For the text-containing cell, return its midpoint in [X, Y] coordinate format. 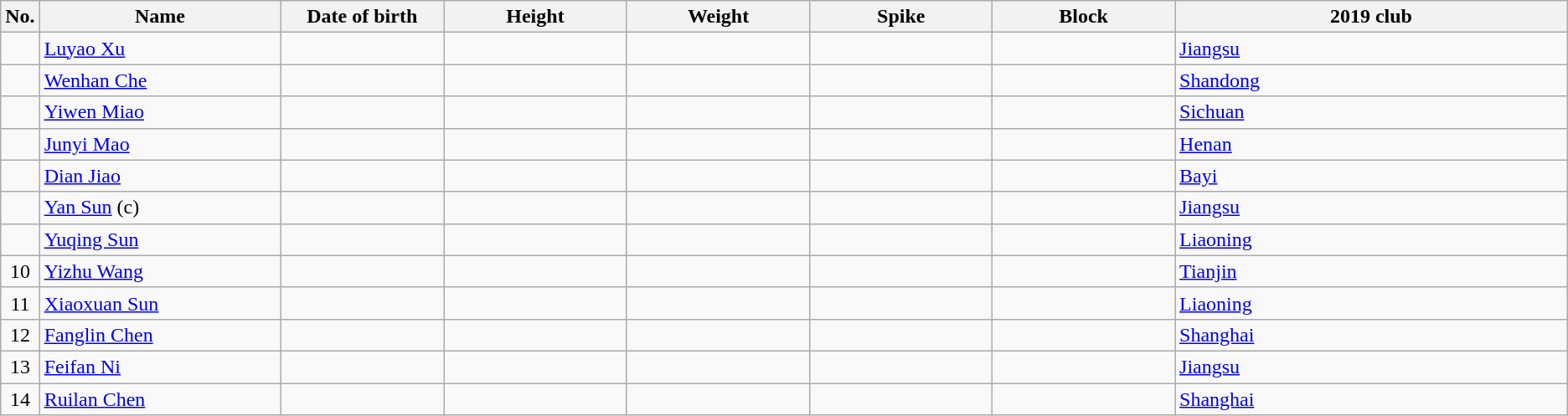
Tianjin [1372, 271]
Ruilan Chen [160, 399]
Name [160, 17]
Bayi [1372, 176]
Junyi Mao [160, 144]
Fanglin Chen [160, 335]
Yan Sun (c) [160, 208]
Weight [719, 17]
12 [20, 335]
Sichuan [1372, 112]
Spike [901, 17]
Wenhan Che [160, 80]
Xiaoxuan Sun [160, 303]
10 [20, 271]
Block [1084, 17]
14 [20, 399]
Henan [1372, 144]
Date of birth [362, 17]
Height [535, 17]
Luyao Xu [160, 49]
Yizhu Wang [160, 271]
Dian Jiao [160, 176]
11 [20, 303]
Feifan Ni [160, 367]
Shandong [1372, 80]
Yiwen Miao [160, 112]
13 [20, 367]
2019 club [1372, 17]
Yuqing Sun [160, 239]
No. [20, 17]
